Detect which cell encompasses the target text, then output its (X, Y) center coordinate. 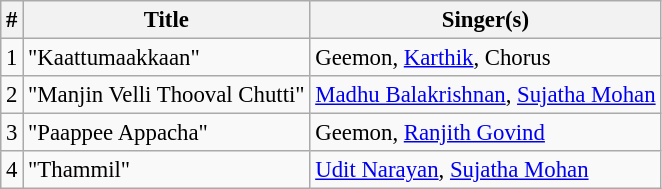
"Manjin Velli Thooval Chutti" (166, 95)
Title (166, 20)
"Kaattumaakkaan" (166, 58)
1 (12, 58)
"Thammil" (166, 170)
Geemon, Ranjith Govind (486, 133)
"Paappee Appacha" (166, 133)
4 (12, 170)
Madhu Balakrishnan, Sujatha Mohan (486, 95)
# (12, 20)
Singer(s) (486, 20)
Udit Narayan, Sujatha Mohan (486, 170)
Geemon, Karthik, Chorus (486, 58)
2 (12, 95)
3 (12, 133)
